Identify which cell holds the provided text, then report its (X, Y) central coordinate. 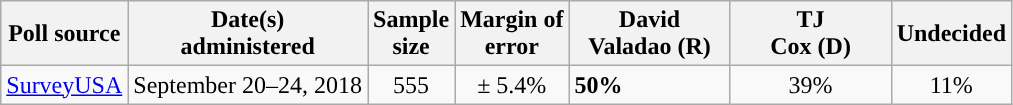
11% (951, 85)
± 5.4% (512, 85)
Margin oferror (512, 34)
Undecided (951, 34)
September 20–24, 2018 (248, 85)
TJCox (D) (810, 34)
Date(s)administered (248, 34)
50% (650, 85)
DavidValadao (R) (650, 34)
39% (810, 85)
Poll source (64, 34)
SurveyUSA (64, 85)
555 (412, 85)
Samplesize (412, 34)
